Output the [x, y] coordinate of the center of the cell containing the given text.  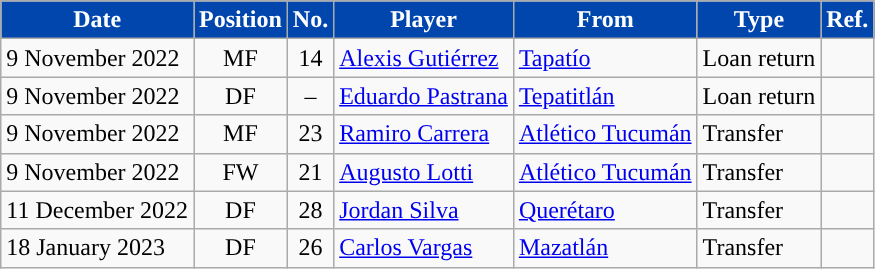
Carlos Vargas [424, 248]
Jordan Silva [424, 210]
Tapatío [605, 58]
No. [310, 20]
21 [310, 172]
Tepatitlán [605, 96]
Player [424, 20]
FW [241, 172]
28 [310, 210]
Date [98, 20]
– [310, 96]
18 January 2023 [98, 248]
Querétaro [605, 210]
14 [310, 58]
Eduardo Pastrana [424, 96]
Ramiro Carrera [424, 134]
From [605, 20]
23 [310, 134]
Position [241, 20]
Type [759, 20]
26 [310, 248]
11 December 2022 [98, 210]
Alexis Gutiérrez [424, 58]
Mazatlán [605, 248]
Ref. [848, 20]
Augusto Lotti [424, 172]
